Provide the [X, Y] coordinate of the cell's center where the given text is located.  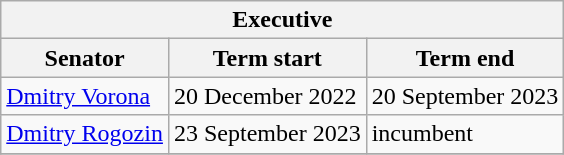
20 December 2022 [267, 96]
Dmitry Vorona [85, 96]
incumbent [465, 134]
20 September 2023 [465, 96]
Executive [282, 20]
Dmitry Rogozin [85, 134]
Senator [85, 58]
Term end [465, 58]
23 September 2023 [267, 134]
Term start [267, 58]
